From the cell containing the given text, extract its center point as [x, y] coordinate. 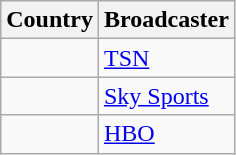
Sky Sports [166, 96]
Country [50, 20]
TSN [166, 58]
HBO [166, 134]
Broadcaster [166, 20]
